Extract the [x, y] coordinate from the center of the cell holding the provided text.  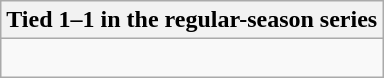
Tied 1–1 in the regular-season series [192, 20]
